Locate the cell with the specified text and output its [X, Y] center coordinate. 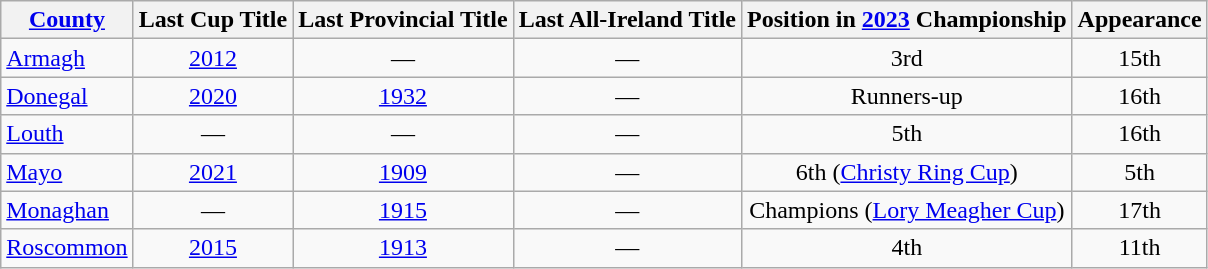
Armagh [67, 58]
6th (Christy Ring Cup) [908, 172]
Last Cup Title [213, 20]
15th [1140, 58]
Mayo [67, 172]
2012 [213, 58]
Roscommon [67, 248]
Donegal [67, 96]
Last All-Ireland Title [627, 20]
Louth [67, 134]
1909 [403, 172]
1913 [403, 248]
Position in 2023 Championship [908, 20]
Last Provincial Title [403, 20]
Monaghan [67, 210]
2020 [213, 96]
11th [1140, 248]
Runners-up [908, 96]
4th [908, 248]
1915 [403, 210]
Appearance [1140, 20]
Champions (Lory Meagher Cup) [908, 210]
2021 [213, 172]
1932 [403, 96]
17th [1140, 210]
3rd [908, 58]
County [67, 20]
2015 [213, 248]
